Return the (X, Y) coordinate for the center point of the cell that contains the specified text.  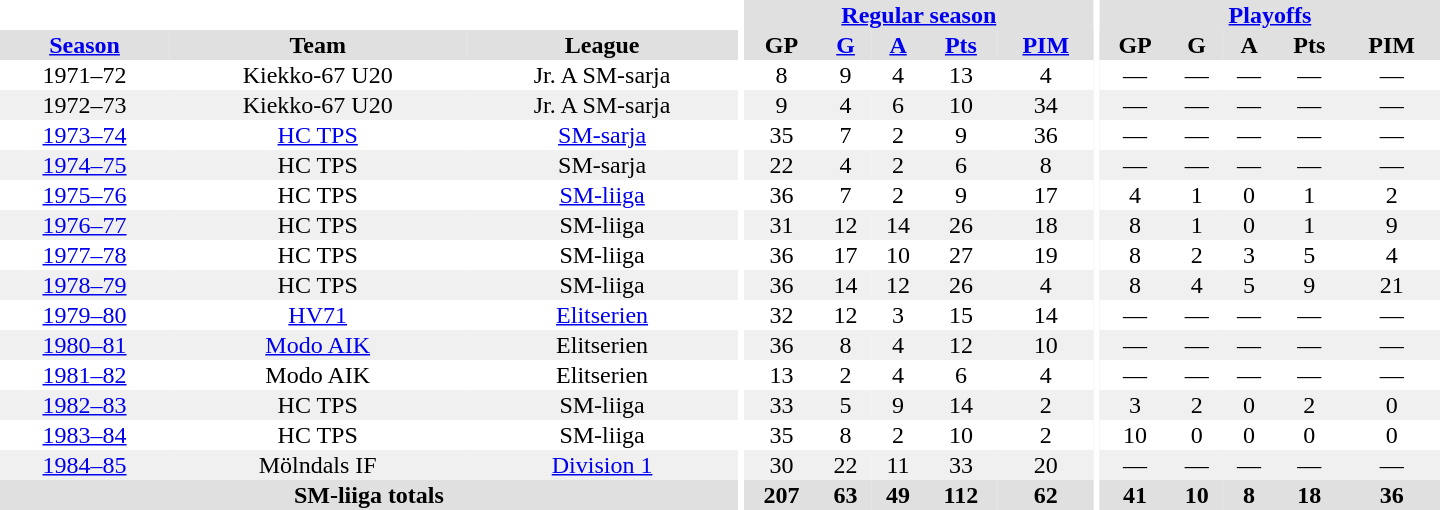
41 (1136, 495)
HV71 (318, 315)
1981–82 (84, 375)
112 (960, 495)
Season (84, 45)
34 (1046, 105)
1980–81 (84, 345)
1974–75 (84, 165)
30 (782, 465)
1983–84 (84, 435)
15 (960, 315)
1971–72 (84, 75)
49 (898, 495)
207 (782, 495)
21 (1392, 285)
Division 1 (602, 465)
19 (1046, 255)
1972–73 (84, 105)
31 (782, 225)
Regular season (919, 15)
20 (1046, 465)
1984–85 (84, 465)
SM-liiga totals (369, 495)
Playoffs (1270, 15)
1982–83 (84, 405)
11 (898, 465)
1973–74 (84, 135)
32 (782, 315)
63 (845, 495)
1979–80 (84, 315)
62 (1046, 495)
1977–78 (84, 255)
1976–77 (84, 225)
Mölndals IF (318, 465)
1975–76 (84, 195)
1978–79 (84, 285)
Team (318, 45)
League (602, 45)
27 (960, 255)
